Return [x, y] of the center of cell containing provided text 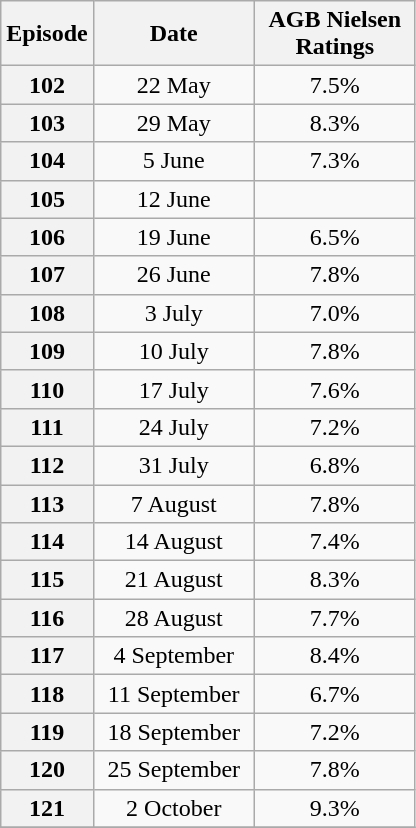
9.3% [334, 808]
7.4% [334, 542]
11 September [174, 694]
5 June [174, 161]
26 June [174, 275]
AGB NielsenRatings [334, 34]
21 August [174, 580]
10 July [174, 351]
6.8% [334, 465]
14 August [174, 542]
6.7% [334, 694]
Episode [47, 34]
31 July [174, 465]
24 July [174, 427]
7.0% [334, 313]
12 June [174, 199]
7 August [174, 503]
121 [47, 808]
119 [47, 732]
118 [47, 694]
106 [47, 237]
114 [47, 542]
6.5% [334, 237]
22 May [174, 85]
19 June [174, 237]
120 [47, 770]
3 July [174, 313]
28 August [174, 618]
103 [47, 123]
117 [47, 656]
7.7% [334, 618]
105 [47, 199]
Date [174, 34]
7.6% [334, 389]
109 [47, 351]
110 [47, 389]
17 July [174, 389]
25 September [174, 770]
104 [47, 161]
113 [47, 503]
108 [47, 313]
111 [47, 427]
8.4% [334, 656]
7.3% [334, 161]
107 [47, 275]
115 [47, 580]
18 September [174, 732]
102 [47, 85]
2 October [174, 808]
4 September [174, 656]
116 [47, 618]
7.5% [334, 85]
112 [47, 465]
29 May [174, 123]
